Extract the (X, Y) coordinate from the center of the cell holding the provided text.  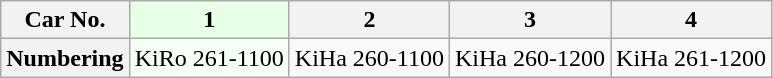
KiHa 260-1100 (369, 58)
KiHa 261-1200 (692, 58)
Numbering (65, 58)
Car No. (65, 20)
3 (530, 20)
2 (369, 20)
1 (209, 20)
KiRo 261-1100 (209, 58)
KiHa 260-1200 (530, 58)
4 (692, 20)
